Locate the cell with the specified text and output its [X, Y] center coordinate. 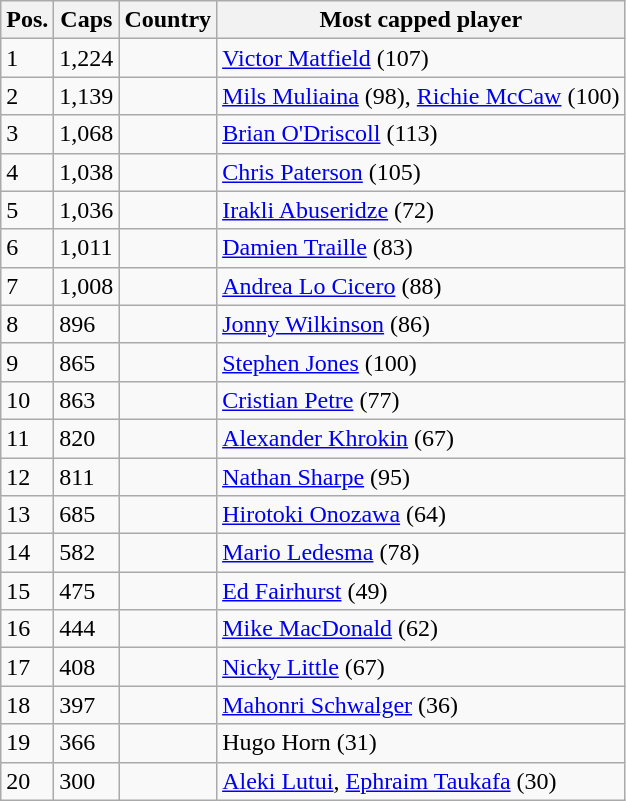
Cristian Petre (77) [421, 400]
12 [28, 477]
Mario Ledesma (78) [421, 553]
1,068 [86, 134]
Victor Matfield (107) [421, 58]
397 [86, 705]
1,224 [86, 58]
408 [86, 667]
16 [28, 629]
Mils Muliaina (98), Richie McCaw (100) [421, 96]
18 [28, 705]
13 [28, 515]
1,008 [86, 286]
Nathan Sharpe (95) [421, 477]
Aleki Lutui, Ephraim Taukafa (30) [421, 781]
Mike MacDonald (62) [421, 629]
Jonny Wilkinson (86) [421, 324]
Ed Fairhurst (49) [421, 591]
19 [28, 743]
896 [86, 324]
444 [86, 629]
863 [86, 400]
Irakli Abuseridze (72) [421, 210]
6 [28, 248]
1,139 [86, 96]
Brian O'Driscoll (113) [421, 134]
14 [28, 553]
Chris Paterson (105) [421, 172]
366 [86, 743]
3 [28, 134]
2 [28, 96]
1,011 [86, 248]
Hugo Horn (31) [421, 743]
Andrea Lo Cicero (88) [421, 286]
9 [28, 362]
Stephen Jones (100) [421, 362]
865 [86, 362]
11 [28, 438]
475 [86, 591]
1 [28, 58]
20 [28, 781]
15 [28, 591]
300 [86, 781]
8 [28, 324]
Alexander Khrokin (67) [421, 438]
17 [28, 667]
1,038 [86, 172]
Pos. [28, 20]
Damien Traille (83) [421, 248]
4 [28, 172]
Hirotoki Onozawa (64) [421, 515]
10 [28, 400]
811 [86, 477]
685 [86, 515]
1,036 [86, 210]
5 [28, 210]
Mahonri Schwalger (36) [421, 705]
Country [168, 20]
Nicky Little (67) [421, 667]
820 [86, 438]
7 [28, 286]
Caps [86, 20]
582 [86, 553]
Most capped player [421, 20]
